Extract the [X, Y] coordinate from the center of the cell holding the provided text.  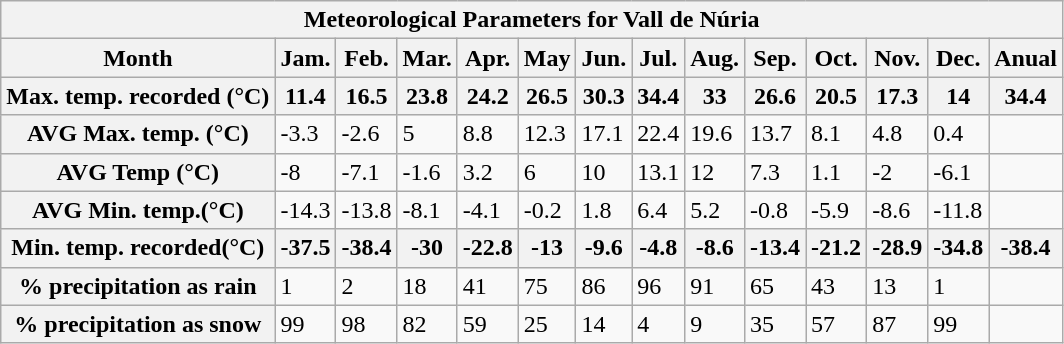
17.3 [898, 96]
Aug. [715, 58]
AVG Min. temp.(°C) [138, 210]
22.4 [658, 134]
Max. temp. recorded (°C) [138, 96]
2 [366, 286]
Jam. [306, 58]
-8 [306, 172]
10 [604, 172]
-22.8 [488, 248]
-34.8 [958, 248]
6.4 [658, 210]
12 [715, 172]
13 [898, 286]
AVG Max. temp. (°C) [138, 134]
-9.6 [604, 248]
13.1 [658, 172]
AVG Temp (°C) [138, 172]
5 [427, 134]
-8.1 [427, 210]
-2 [898, 172]
-4.8 [658, 248]
65 [776, 286]
6 [547, 172]
12.3 [547, 134]
Apr. [488, 58]
33 [715, 96]
% precipitation as rain [138, 286]
Dec. [958, 58]
1.1 [836, 172]
19.6 [715, 134]
-2.6 [366, 134]
5.2 [715, 210]
26.5 [547, 96]
3.2 [488, 172]
20.5 [836, 96]
Nov. [898, 58]
75 [547, 286]
8.8 [488, 134]
-21.2 [836, 248]
-1.6 [427, 172]
Sep. [776, 58]
Oct. [836, 58]
-11.8 [958, 210]
9 [715, 324]
4 [658, 324]
Jun. [604, 58]
13.7 [776, 134]
98 [366, 324]
-0.2 [547, 210]
-6.1 [958, 172]
-7.1 [366, 172]
91 [715, 286]
-0.8 [776, 210]
Jul. [658, 58]
-13 [547, 248]
-13.4 [776, 248]
1.8 [604, 210]
-13.8 [366, 210]
-30 [427, 248]
Meteorological Parameters for Vall de Núria [532, 20]
-5.9 [836, 210]
25 [547, 324]
0.4 [958, 134]
43 [836, 286]
86 [604, 286]
7.3 [776, 172]
Month [138, 58]
-4.1 [488, 210]
30.3 [604, 96]
41 [488, 286]
57 [836, 324]
18 [427, 286]
Feb. [366, 58]
-28.9 [898, 248]
96 [658, 286]
-37.5 [306, 248]
16.5 [366, 96]
4.8 [898, 134]
-3.3 [306, 134]
82 [427, 324]
23.8 [427, 96]
17.1 [604, 134]
59 [488, 324]
Min. temp. recorded(°C) [138, 248]
26.6 [776, 96]
8.1 [836, 134]
11.4 [306, 96]
24.2 [488, 96]
Anual [1026, 58]
35 [776, 324]
May [547, 58]
-14.3 [306, 210]
Mar. [427, 58]
% precipitation as snow [138, 324]
87 [898, 324]
